Detect which cell encompasses the target text, then output its (x, y) center coordinate. 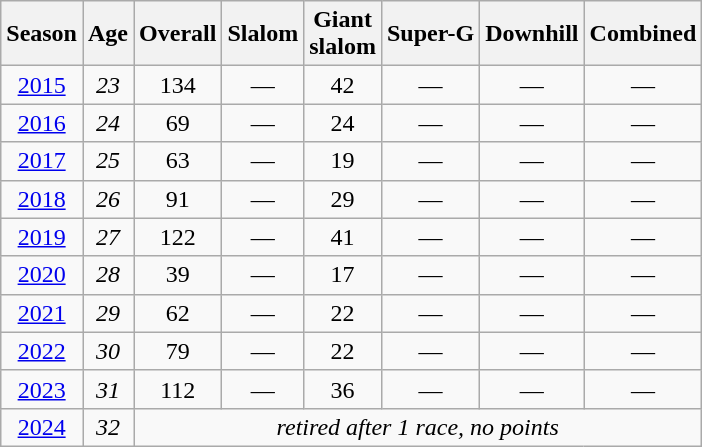
134 (178, 85)
Combined (643, 34)
Super-G (430, 34)
2017 (42, 161)
39 (178, 275)
2023 (42, 389)
2021 (42, 313)
79 (178, 351)
Slalom (263, 34)
2016 (42, 123)
91 (178, 199)
28 (108, 275)
31 (108, 389)
2015 (42, 85)
112 (178, 389)
62 (178, 313)
63 (178, 161)
122 (178, 237)
36 (343, 389)
23 (108, 85)
30 (108, 351)
2020 (42, 275)
Age (108, 34)
69 (178, 123)
19 (343, 161)
26 (108, 199)
2022 (42, 351)
17 (343, 275)
2018 (42, 199)
retired after 1 race, no points (418, 427)
Season (42, 34)
2024 (42, 427)
Downhill (532, 34)
Overall (178, 34)
41 (343, 237)
42 (343, 85)
25 (108, 161)
32 (108, 427)
27 (108, 237)
2019 (42, 237)
Giantslalom (343, 34)
